Locate the cell with the specified text and output its [x, y] center coordinate. 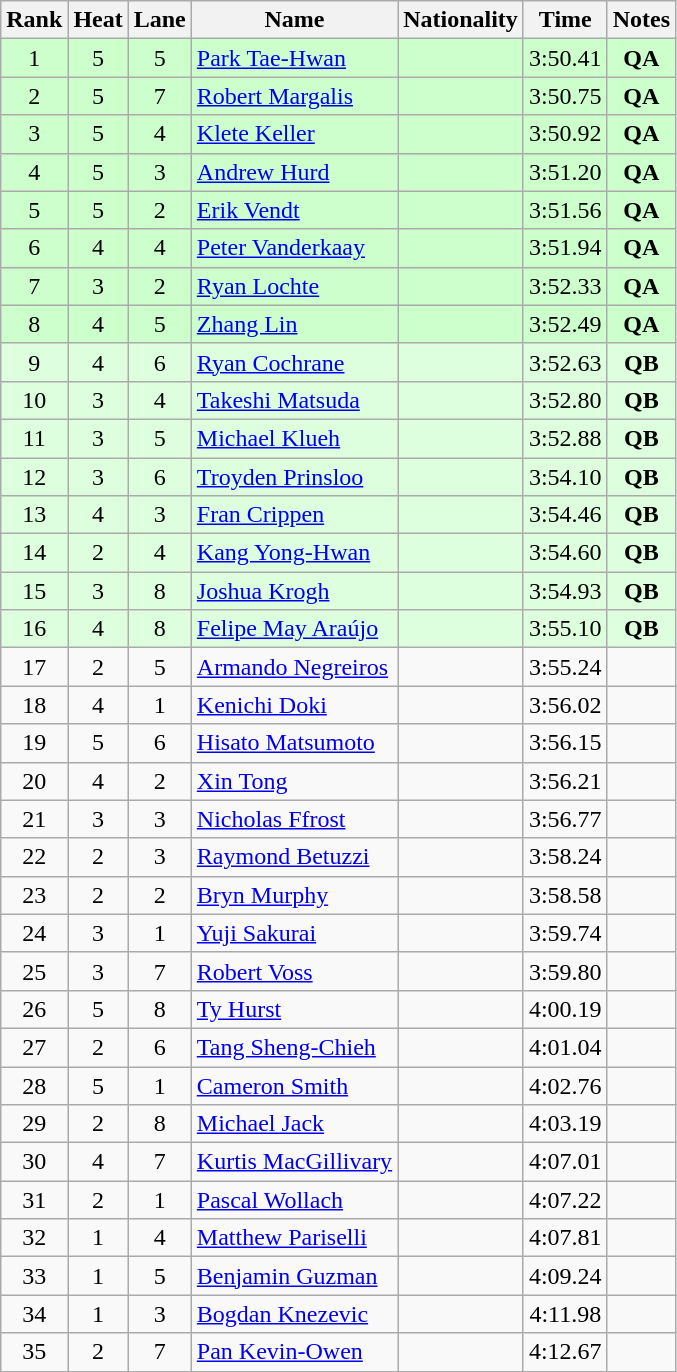
4:07.22 [565, 1200]
4:00.19 [565, 1009]
26 [34, 1009]
11 [34, 438]
25 [34, 971]
Bryn Murphy [294, 895]
4:09.24 [565, 1276]
3:52.80 [565, 400]
Kurtis MacGillivary [294, 1162]
Fran Crippen [294, 515]
Lane [160, 20]
Ryan Lochte [294, 286]
4:01.04 [565, 1047]
Rank [34, 20]
23 [34, 895]
Klete Keller [294, 134]
3:59.74 [565, 933]
17 [34, 667]
3:52.63 [565, 362]
Erik Vendt [294, 210]
Heat [98, 20]
32 [34, 1238]
27 [34, 1047]
3:59.80 [565, 971]
3:54.46 [565, 515]
3:56.02 [565, 705]
Time [565, 20]
Michael Klueh [294, 438]
16 [34, 629]
30 [34, 1162]
Cameron Smith [294, 1085]
3:50.92 [565, 134]
3:56.77 [565, 819]
13 [34, 515]
Raymond Betuzzi [294, 857]
3:55.10 [565, 629]
Xin Tong [294, 781]
Felipe May Araújo [294, 629]
3:51.20 [565, 172]
3:55.24 [565, 667]
35 [34, 1352]
12 [34, 477]
3:50.75 [565, 96]
3:54.60 [565, 553]
Peter Vanderkaay [294, 248]
Nicholas Ffrost [294, 819]
Nationality [461, 20]
28 [34, 1085]
Name [294, 20]
3:58.24 [565, 857]
Joshua Krogh [294, 591]
Bogdan Knezevic [294, 1314]
3:52.33 [565, 286]
4:07.01 [565, 1162]
22 [34, 857]
3:54.93 [565, 591]
4:11.98 [565, 1314]
20 [34, 781]
Zhang Lin [294, 324]
Pan Kevin-Owen [294, 1352]
Troyden Prinsloo [294, 477]
Andrew Hurd [294, 172]
Kang Yong-Hwan [294, 553]
19 [34, 743]
9 [34, 362]
10 [34, 400]
4:02.76 [565, 1085]
3:52.88 [565, 438]
Ty Hurst [294, 1009]
3:52.49 [565, 324]
Michael Jack [294, 1124]
29 [34, 1124]
4:07.81 [565, 1238]
3:58.58 [565, 895]
Robert Margalis [294, 96]
Takeshi Matsuda [294, 400]
18 [34, 705]
Park Tae-Hwan [294, 58]
3:51.56 [565, 210]
4:12.67 [565, 1352]
Pascal Wollach [294, 1200]
Yuji Sakurai [294, 933]
15 [34, 591]
Ryan Cochrane [294, 362]
14 [34, 553]
3:54.10 [565, 477]
Matthew Pariselli [294, 1238]
34 [34, 1314]
3:56.21 [565, 781]
4:03.19 [565, 1124]
Armando Negreiros [294, 667]
Hisato Matsumoto [294, 743]
33 [34, 1276]
24 [34, 933]
Benjamin Guzman [294, 1276]
3:51.94 [565, 248]
31 [34, 1200]
Robert Voss [294, 971]
3:56.15 [565, 743]
Notes [641, 20]
Tang Sheng-Chieh [294, 1047]
21 [34, 819]
Kenichi Doki [294, 705]
3:50.41 [565, 58]
